Provide the [x, y] coordinate of the cell's center where the given text is located.  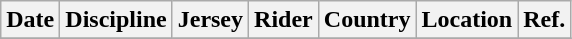
Date [30, 20]
Discipline [116, 20]
Jersey [210, 20]
Country [367, 20]
Ref. [544, 20]
Rider [284, 20]
Location [467, 20]
